Provide the (X, Y) coordinate of the cell's center where the given text is located.  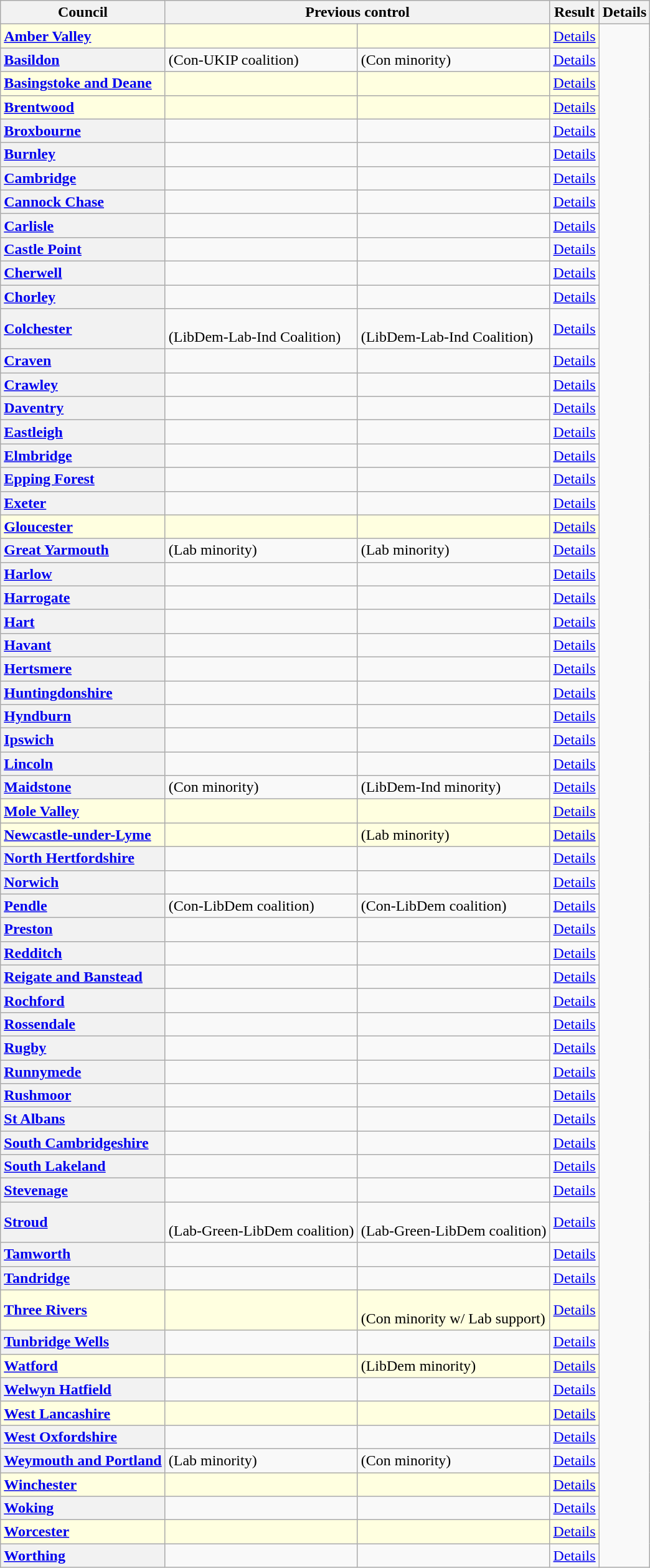
Harlow (83, 574)
Basildon (83, 60)
Worthing (83, 1556)
Three Rivers (83, 1310)
Cannock Chase (83, 202)
Tamworth (83, 1254)
Council (83, 12)
Carlisle (83, 225)
Hart (83, 621)
Great Yarmouth (83, 550)
North Hertfordshire (83, 858)
Crawley (83, 385)
(LibDem minority) (453, 1366)
Stevenage (83, 1190)
Colchester (83, 329)
Castle Point (83, 249)
Watford (83, 1366)
Hertsmere (83, 669)
Basingstoke and Deane (83, 83)
Stroud (83, 1223)
Redditch (83, 953)
Mole Valley (83, 811)
Newcastle-under-Lyme (83, 835)
Exeter (83, 503)
Gloucester (83, 527)
West Oxfordshire (83, 1437)
Rugby (83, 1048)
Lincoln (83, 764)
Rushmoor (83, 1096)
Chorley (83, 297)
(Con-UKIP coalition) (261, 60)
Worcester (83, 1532)
Burnley (83, 154)
Winchester (83, 1485)
Pendle (83, 906)
Brentwood (83, 107)
Harrogate (83, 598)
Tunbridge Wells (83, 1342)
Epping Forest (83, 479)
St Albans (83, 1119)
Previous control (357, 12)
Rochford (83, 1000)
Reigate and Banstead (83, 977)
West Lancashire (83, 1413)
Broxbourne (83, 131)
Craven (83, 361)
Cambridge (83, 178)
Hyndburn (83, 716)
Eastleigh (83, 432)
Runnymede (83, 1071)
Maidstone (83, 787)
Amber Valley (83, 36)
South Lakeland (83, 1167)
Ipswich (83, 740)
Elmbridge (83, 456)
Tandridge (83, 1278)
Cherwell (83, 273)
Welwyn Hatfield (83, 1389)
Havant (83, 645)
Norwich (83, 882)
(Con minority w/ Lab support) (453, 1310)
Preston (83, 929)
Huntingdonshire (83, 693)
(LibDem-Ind minority) (453, 787)
Result (574, 12)
Weymouth and Portland (83, 1460)
Rossendale (83, 1024)
Woking (83, 1508)
Daventry (83, 408)
South Cambridgeshire (83, 1143)
